For the text-containing cell, return its midpoint in [x, y] coordinate format. 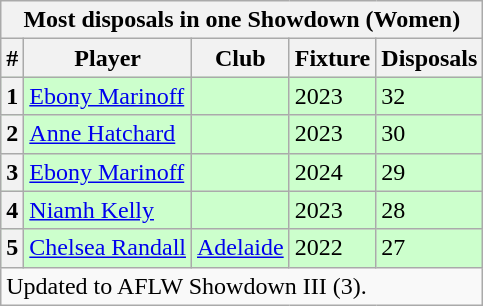
Most disposals in one Showdown (Women) [242, 20]
Niamh Kelly [108, 210]
2022 [332, 248]
2024 [332, 172]
29 [430, 172]
27 [430, 248]
Updated to AFLW Showdown III (3). [242, 286]
30 [430, 134]
Adelaide [241, 248]
Chelsea Randall [108, 248]
# [12, 58]
3 [12, 172]
5 [12, 248]
1 [12, 96]
Player [108, 58]
Anne Hatchard [108, 134]
32 [430, 96]
Club [241, 58]
Fixture [332, 58]
4 [12, 210]
28 [430, 210]
Disposals [430, 58]
2 [12, 134]
